Search for the cell housing the specified text and yield its [x, y] center coordinate. 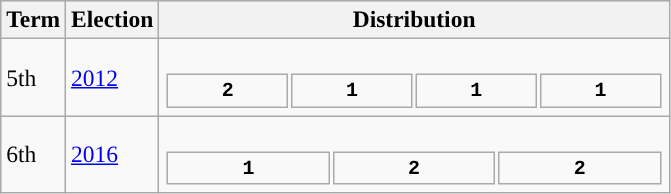
2012 [112, 76]
Term [34, 19]
2 1 1 1 [414, 76]
2016 [112, 154]
Distribution [414, 19]
6th [34, 154]
Election [112, 19]
1 2 2 [414, 154]
5th [34, 76]
